Find where the given text appears and provide that cell's center as [X, Y] coordinate. 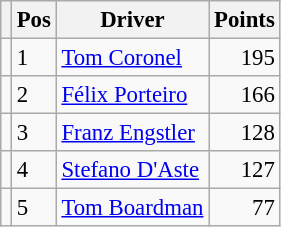
Franz Engstler [132, 133]
77 [244, 208]
5 [34, 208]
4 [34, 170]
166 [244, 95]
3 [34, 133]
Points [244, 20]
Tom Coronel [132, 58]
Tom Boardman [132, 208]
195 [244, 58]
Driver [132, 20]
127 [244, 170]
Félix Porteiro [132, 95]
1 [34, 58]
Stefano D'Aste [132, 170]
Pos [34, 20]
2 [34, 95]
128 [244, 133]
